Identify which cell holds the provided text, then report its [X, Y] central coordinate. 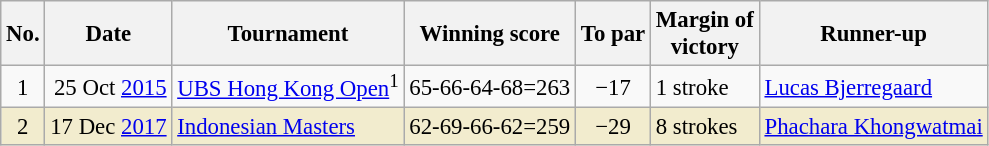
25 Oct 2015 [108, 87]
Winning score [490, 34]
65-66-64-68=263 [490, 87]
Margin ofvictory [704, 34]
−17 [614, 87]
Indonesian Masters [288, 127]
Date [108, 34]
Runner-up [874, 34]
Tournament [288, 34]
−29 [614, 127]
1 [23, 87]
Lucas Bjerregaard [874, 87]
No. [23, 34]
To par [614, 34]
UBS Hong Kong Open1 [288, 87]
1 stroke [704, 87]
62-69-66-62=259 [490, 127]
17 Dec 2017 [108, 127]
8 strokes [704, 127]
2 [23, 127]
Phachara Khongwatmai [874, 127]
